For the text-containing cell, return its midpoint in [X, Y] coordinate format. 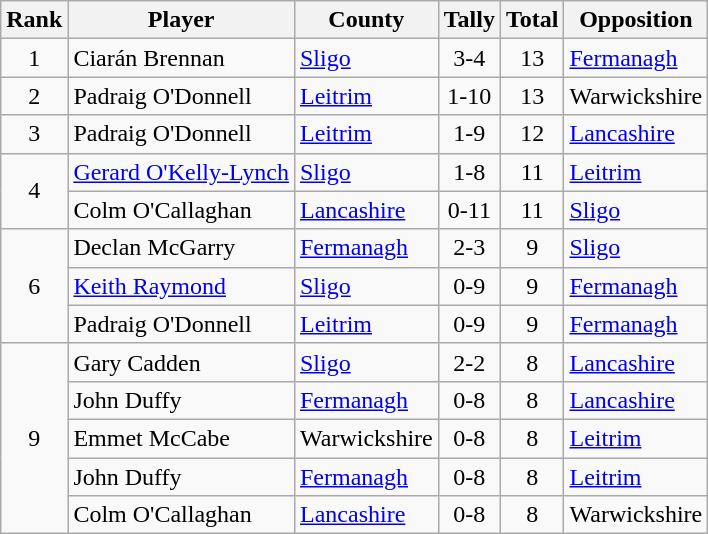
County [366, 20]
12 [532, 134]
Player [182, 20]
2 [34, 96]
Ciarán Brennan [182, 58]
1-8 [469, 172]
Emmet McCabe [182, 438]
Gary Cadden [182, 362]
Keith Raymond [182, 286]
2-3 [469, 248]
3 [34, 134]
3-4 [469, 58]
Opposition [636, 20]
Tally [469, 20]
6 [34, 286]
1 [34, 58]
0-11 [469, 210]
2-2 [469, 362]
Gerard O'Kelly-Lynch [182, 172]
1-9 [469, 134]
4 [34, 191]
Total [532, 20]
Declan McGarry [182, 248]
Rank [34, 20]
1-10 [469, 96]
